Identify which cell holds the provided text, then report its [X, Y] central coordinate. 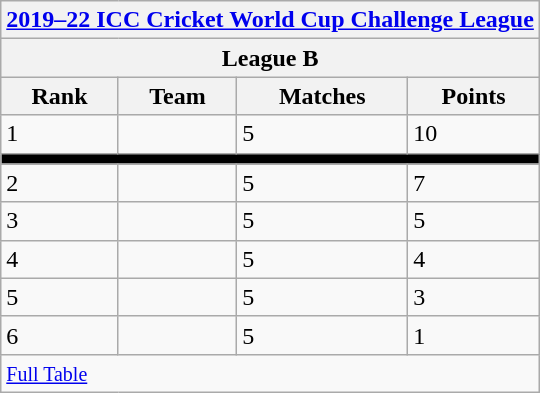
10 [474, 134]
Rank [60, 96]
7 [474, 183]
2 [60, 183]
2019–22 ICC Cricket World Cup Challenge League [270, 20]
Matches [322, 96]
Points [474, 96]
Team [177, 96]
League B [270, 58]
Full Table [270, 373]
6 [60, 335]
